Output the (X, Y) coordinate of the center of the cell containing the given text.  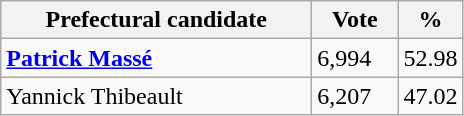
Vote (355, 20)
6,994 (355, 58)
52.98 (430, 58)
% (430, 20)
6,207 (355, 96)
Patrick Massé (156, 58)
Prefectural candidate (156, 20)
Yannick Thibeault (156, 96)
47.02 (430, 96)
